From the cell containing the given text, extract its center point as [x, y] coordinate. 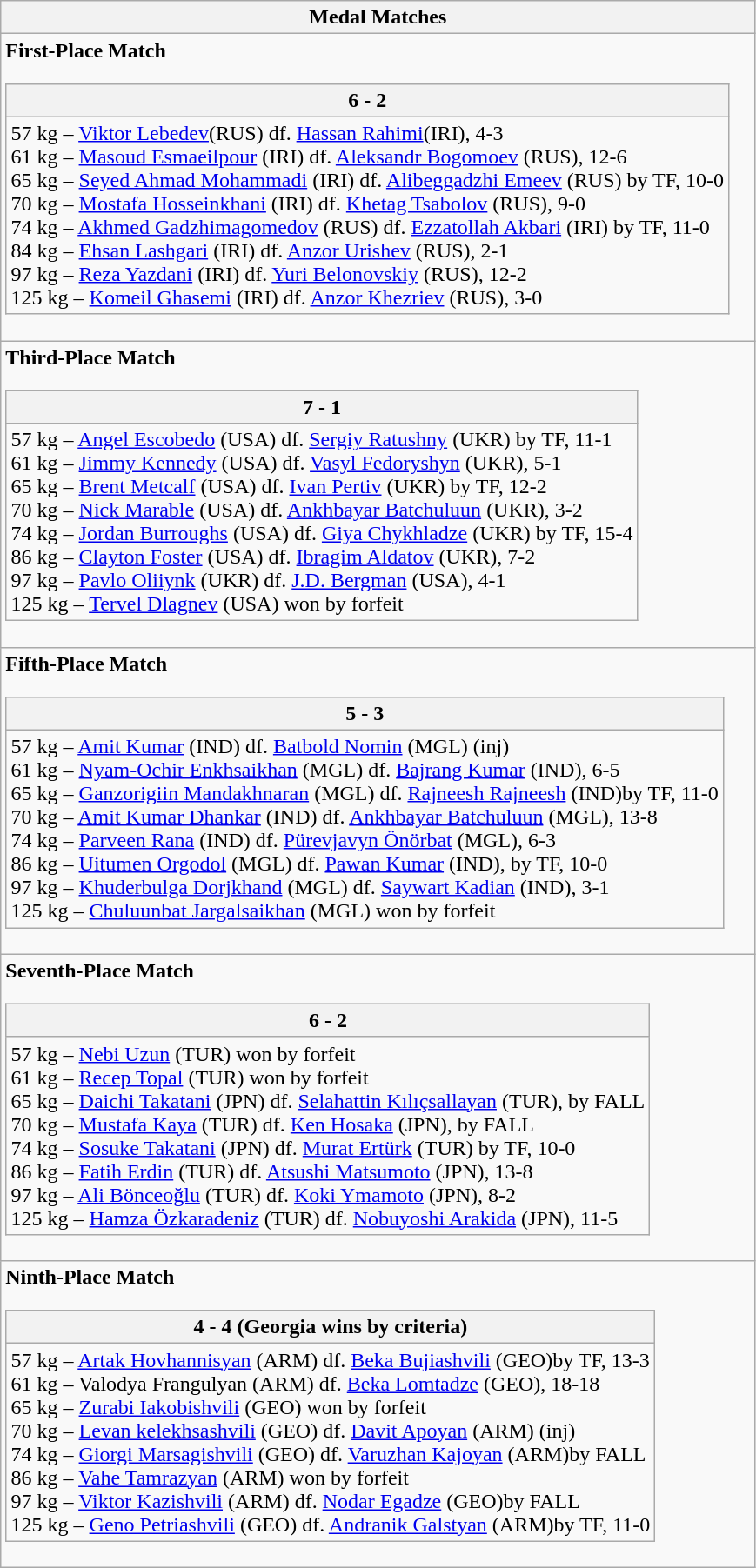
7 - 1 [322, 407]
4 - 4 (Georgia wins by criteria) [331, 1327]
Medal Matches [378, 17]
5 - 3 [365, 713]
